Provide the (X, Y) coordinate of the cell's center where the given text is located.  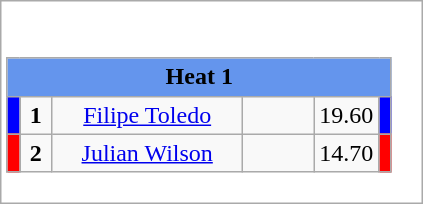
1 (36, 115)
19.60 (346, 115)
Heat 1 (199, 77)
Julian Wilson (148, 153)
Filipe Toledo (148, 115)
Heat 1 1 Filipe Toledo 19.60 2 Julian Wilson 14.70 (212, 102)
14.70 (346, 153)
2 (36, 153)
